Detect which cell encompasses the target text, then output its [x, y] center coordinate. 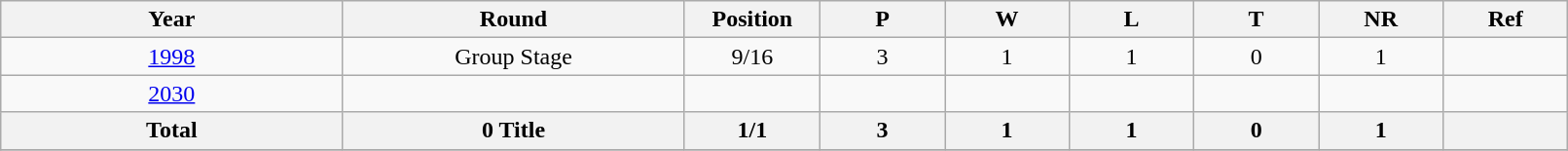
2030 [171, 94]
9/16 [751, 57]
Year [171, 19]
0 Title [514, 131]
Position [751, 19]
W [1007, 19]
Ref [1506, 19]
P [883, 19]
1/1 [751, 131]
1998 [171, 57]
Round [514, 19]
T [1257, 19]
Total [171, 131]
NR [1381, 19]
Group Stage [514, 57]
L [1132, 19]
